Locate the cell with the specified text and output its [x, y] center coordinate. 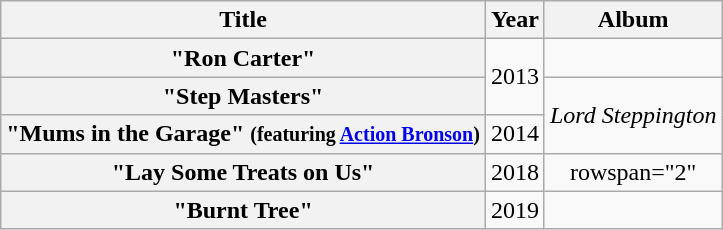
2018 [514, 172]
Album [633, 20]
"Lay Some Treats on Us" [244, 172]
2013 [514, 77]
Lord Steppington [633, 115]
"Ron Carter" [244, 58]
2014 [514, 134]
"Step Masters" [244, 96]
"Burnt Tree" [244, 210]
2019 [514, 210]
Title [244, 20]
rowspan="2" [633, 172]
Year [514, 20]
"Mums in the Garage" (featuring Action Bronson) [244, 134]
